Output the [X, Y] coordinate of the center of the cell containing the given text.  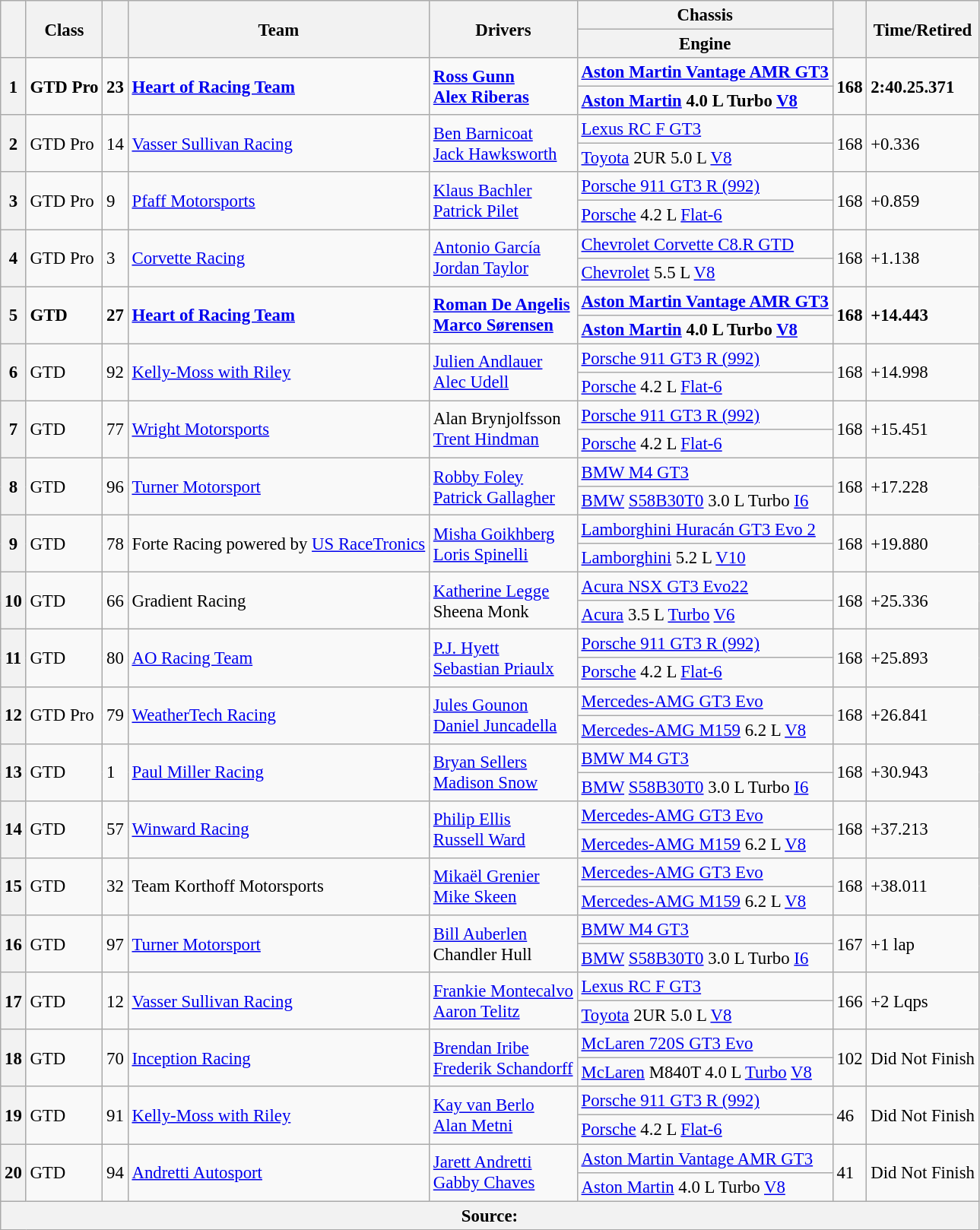
P.J. Hyett Sebastian Priaulx [503, 658]
8 [14, 487]
94 [116, 1172]
Roman De Angelis Marco Sørensen [503, 315]
AO Racing Team [278, 658]
Drivers [503, 29]
Jules Gounon Daniel Juncadella [503, 715]
Time/Retired [923, 29]
27 [116, 315]
McLaren 720S GT3 Evo [705, 1044]
18 [14, 1058]
32 [116, 886]
+1 lap [923, 944]
Katherine Legge Sheena Monk [503, 601]
Chevrolet 5.5 L V8 [705, 272]
McLaren M840T 4.0 L Turbo V8 [705, 1073]
Engine [705, 44]
Gradient Racing [278, 601]
+38.011 [923, 886]
7 [14, 429]
79 [116, 715]
2:40.25.371 [923, 87]
Kay van Berlo Alan Metni [503, 1116]
Julien Andlauer Alec Udell [503, 372]
Chassis [705, 15]
+2 Lqps [923, 1000]
15 [14, 886]
166 [850, 1000]
Frankie Montecalvo Aaron Telitz [503, 1000]
Team Korthoff Motorsports [278, 886]
80 [116, 658]
23 [116, 87]
5 [14, 315]
Robby Foley Patrick Gallagher [503, 487]
17 [14, 1000]
91 [116, 1116]
96 [116, 487]
Jarett Andretti Gabby Chaves [503, 1172]
Alan Brynjolfsson Trent Hindman [503, 429]
Winward Racing [278, 830]
4 [14, 258]
Chevrolet Corvette C8.R GTD [705, 244]
+15.451 [923, 429]
Ben Barnicoat Jack Hawksworth [503, 143]
66 [116, 601]
+19.880 [923, 544]
20 [14, 1172]
Klaus Bachler Patrick Pilet [503, 201]
19 [14, 1116]
Brendan Iribe Frederik Schandorff [503, 1058]
Class [64, 29]
+25.893 [923, 658]
+17.228 [923, 487]
13 [14, 772]
Pfaff Motorsports [278, 201]
+37.213 [923, 830]
Bryan Sellers Madison Snow [503, 772]
Inception Racing [278, 1058]
+1.138 [923, 258]
Acura 3.5 L Turbo V6 [705, 615]
102 [850, 1058]
Bill Auberlen Chandler Hull [503, 944]
92 [116, 372]
+14.998 [923, 372]
6 [14, 372]
41 [850, 1172]
+25.336 [923, 601]
Forte Racing powered by US RaceTronics [278, 544]
Antonio García Jordan Taylor [503, 258]
Andretti Autosport [278, 1172]
Source: [490, 1216]
Acura NSX GT3 Evo22 [705, 587]
78 [116, 544]
77 [116, 429]
Lamborghini 5.2 L V10 [705, 558]
2 [14, 143]
Corvette Racing [278, 258]
Team [278, 29]
+30.943 [923, 772]
97 [116, 944]
+0.336 [923, 143]
+14.443 [923, 315]
Paul Miller Racing [278, 772]
16 [14, 944]
+0.859 [923, 201]
Philip Ellis Russell Ward [503, 830]
70 [116, 1058]
10 [14, 601]
Lamborghini Huracán GT3 Evo 2 [705, 530]
Mikaël Grenier Mike Skeen [503, 886]
57 [116, 830]
WeatherTech Racing [278, 715]
46 [850, 1116]
167 [850, 944]
Misha Goikhberg Loris Spinelli [503, 544]
11 [14, 658]
+26.841 [923, 715]
Ross Gunn Alex Riberas [503, 87]
Wright Motorsports [278, 429]
